Locate the cell with the specified text and output its [x, y] center coordinate. 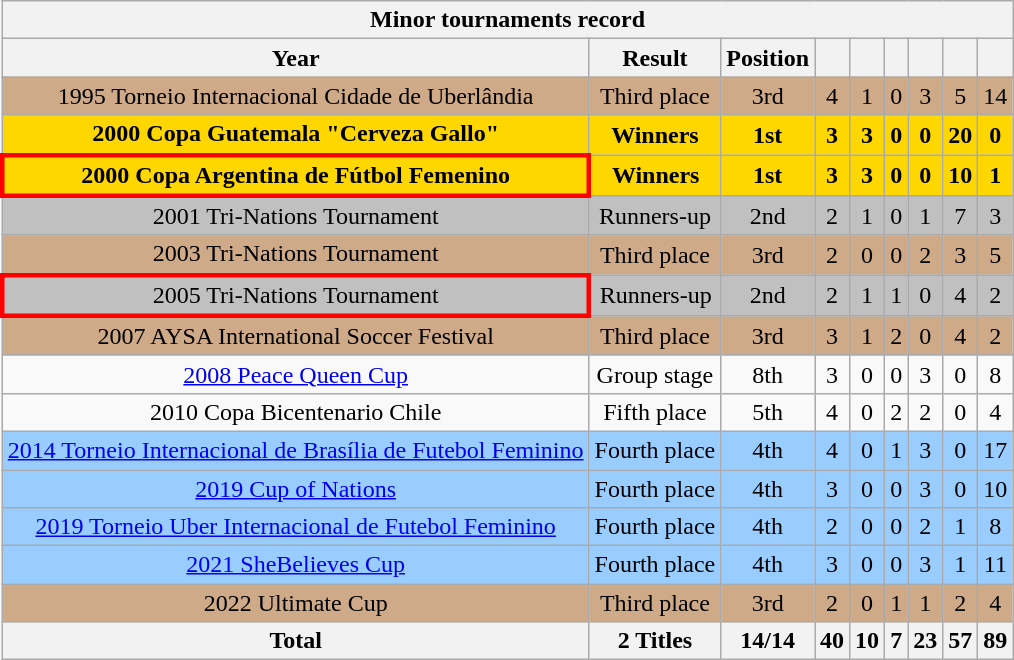
5th [768, 412]
23 [926, 641]
Result [655, 58]
17 [996, 450]
20 [960, 135]
Year [296, 58]
11 [996, 565]
8th [768, 374]
Minor tournaments record [508, 20]
2014 Torneio Internacional de Brasília de Futebol Feminino [296, 450]
14/14 [768, 641]
2005 Tri-Nations Tournament [296, 296]
Group stage [655, 374]
2000 Copa Argentina de Fútbol Femenino [296, 174]
2 Titles [655, 641]
Position [768, 58]
89 [996, 641]
Total [296, 641]
2007 AYSA International Soccer Festival [296, 336]
2021 SheBelieves Cup [296, 565]
2000 Copa Guatemala "Cerveza Gallo" [296, 135]
2019 Torneio Uber Internacional de Futebol Feminino [296, 527]
2001 Tri-Nations Tournament [296, 216]
2008 Peace Queen Cup [296, 374]
14 [996, 96]
57 [960, 641]
1995 Torneio Internacional Cidade de Uberlândia [296, 96]
Fifth place [655, 412]
40 [832, 641]
2019 Cup of Nations [296, 489]
2022 Ultimate Cup [296, 603]
2010 Copa Bicentenario Chile [296, 412]
2003 Tri-Nations Tournament [296, 255]
